Search for the cell housing the specified text and yield its [x, y] center coordinate. 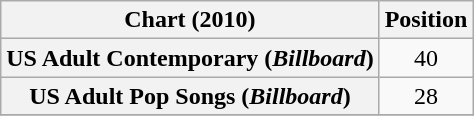
Chart (2010) [190, 20]
40 [426, 58]
US Adult Contemporary (Billboard) [190, 58]
US Adult Pop Songs (Billboard) [190, 96]
Position [426, 20]
28 [426, 96]
